Find where the given text appears and provide that cell's center as [X, Y] coordinate. 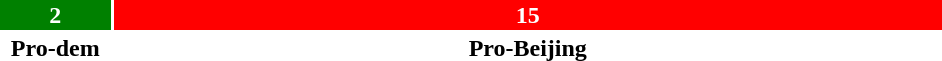
15 [528, 15]
2 [56, 15]
